Return [X, Y] of the center of cell containing provided text 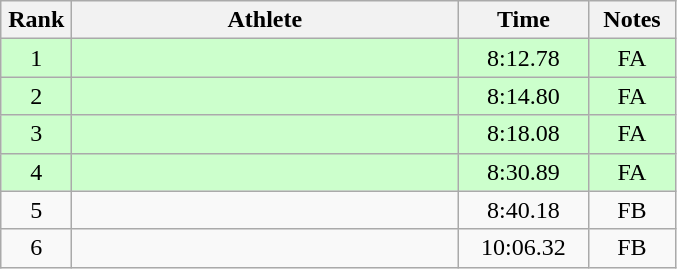
8:14.80 [524, 96]
8:18.08 [524, 134]
Time [524, 20]
Notes [632, 20]
Athlete [265, 20]
10:06.32 [524, 248]
8:40.18 [524, 210]
3 [36, 134]
4 [36, 172]
1 [36, 58]
8:12.78 [524, 58]
8:30.89 [524, 172]
Rank [36, 20]
2 [36, 96]
6 [36, 248]
5 [36, 210]
